Pinpoint the cell where the given text exists, returning its (X, Y) midpoint coordinate. 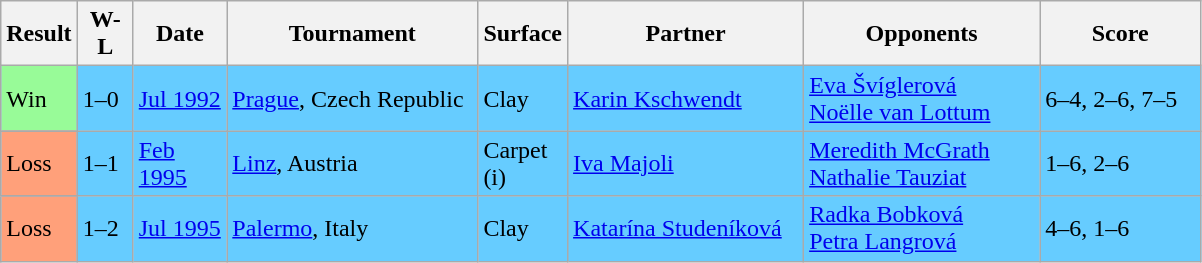
Tournament (352, 34)
Katarína Studeníková (686, 228)
Eva Švíglerová Noëlle van Lottum (922, 98)
Jul 1992 (180, 98)
Carpet (i) (523, 164)
Surface (523, 34)
W-L (105, 34)
1–6, 2–6 (1120, 164)
4–6, 1–6 (1120, 228)
Date (180, 34)
Iva Majoli (686, 164)
Palermo, Italy (352, 228)
Partner (686, 34)
1–0 (105, 98)
Meredith McGrath Nathalie Tauziat (922, 164)
Linz, Austria (352, 164)
Feb 1995 (180, 164)
1–2 (105, 228)
1–1 (105, 164)
Win (39, 98)
Opponents (922, 34)
Jul 1995 (180, 228)
Result (39, 34)
6–4, 2–6, 7–5 (1120, 98)
Score (1120, 34)
Karin Kschwendt (686, 98)
Prague, Czech Republic (352, 98)
Radka Bobková Petra Langrová (922, 228)
